For the text-containing cell, return its midpoint in (x, y) coordinate format. 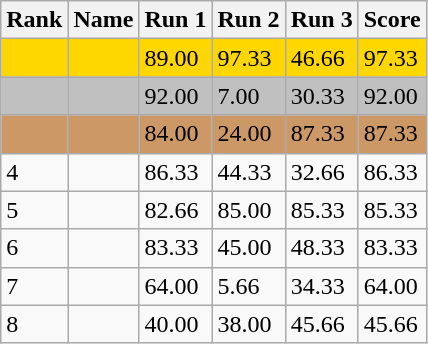
84.00 (176, 134)
32.66 (322, 172)
Run 2 (248, 20)
Score (392, 20)
34.33 (322, 286)
Run 3 (322, 20)
30.33 (322, 96)
46.66 (322, 58)
5.66 (248, 286)
44.33 (248, 172)
4 (34, 172)
24.00 (248, 134)
Run 1 (176, 20)
38.00 (248, 324)
7.00 (248, 96)
82.66 (176, 210)
5 (34, 210)
48.33 (322, 248)
7 (34, 286)
89.00 (176, 58)
8 (34, 324)
Name (104, 20)
85.00 (248, 210)
Rank (34, 20)
40.00 (176, 324)
45.00 (248, 248)
6 (34, 248)
